Find where the given text appears and provide that cell's center as [X, Y] coordinate. 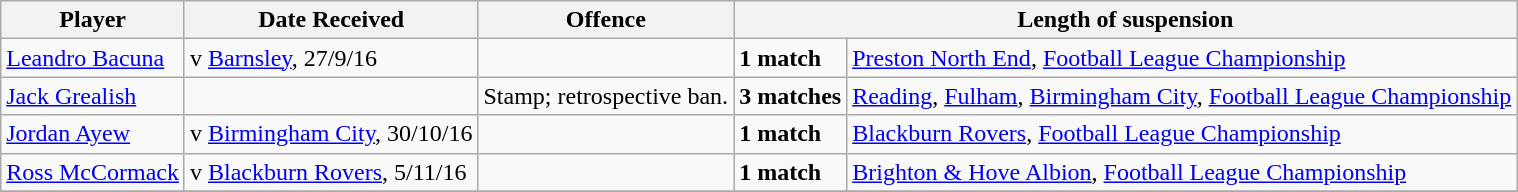
Ross McCormack [93, 172]
v Blackburn Rovers, 5/11/16 [331, 172]
Offence [606, 20]
Brighton & Hove Albion, Football League Championship [1182, 172]
Blackburn Rovers, Football League Championship [1182, 134]
Stamp; retrospective ban. [606, 96]
Reading, Fulham, Birmingham City, Football League Championship [1182, 96]
Player [93, 20]
Leandro Bacuna [93, 58]
Date Received [331, 20]
v Barnsley, 27/9/16 [331, 58]
Preston North End, Football League Championship [1182, 58]
Jordan Ayew [93, 134]
v Birmingham City, 30/10/16 [331, 134]
3 matches [790, 96]
Jack Grealish [93, 96]
Length of suspension [1126, 20]
